Detect which cell encompasses the target text, then output its (x, y) center coordinate. 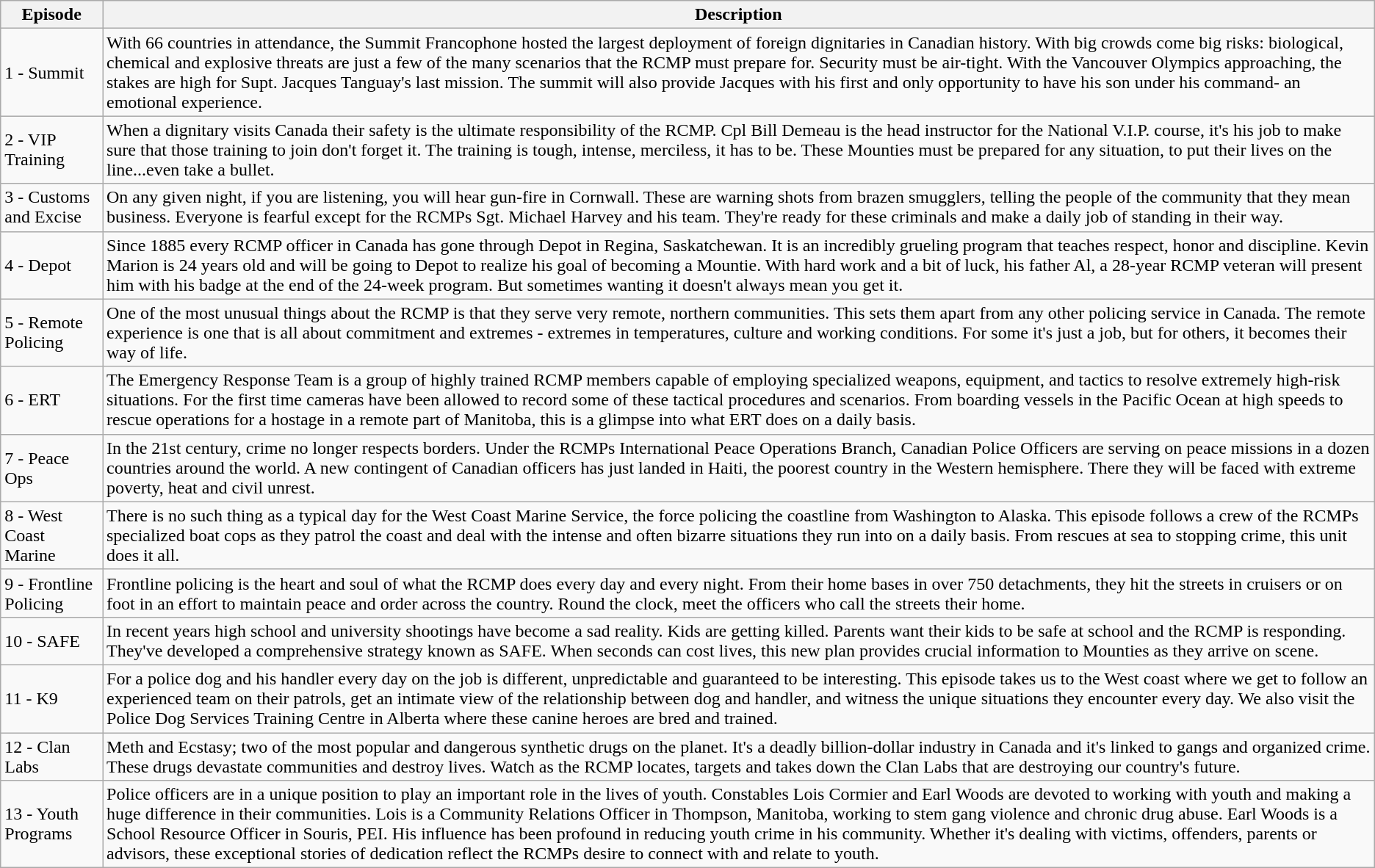
Episode (51, 15)
Description (739, 15)
12 - Clan Labs (51, 756)
10 - SAFE (51, 640)
4 - Depot (51, 265)
9 - Frontline Policing (51, 593)
8 - West Coast Marine (51, 535)
3 - Customs and Excise (51, 207)
2 - VIP Training (51, 150)
5 - Remote Policing (51, 333)
1 - Summit (51, 72)
7 - Peace Ops (51, 468)
11 - K9 (51, 698)
13 - Youth Programs (51, 824)
6 - ERT (51, 400)
